Identify which cell holds the provided text, then report its (x, y) central coordinate. 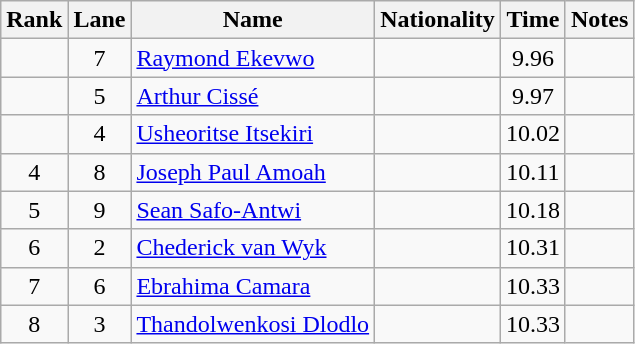
10.31 (532, 248)
Joseph Paul Amoah (253, 172)
Lane (100, 20)
10.18 (532, 210)
2 (100, 248)
Raymond Ekevwo (253, 58)
Arthur Cissé (253, 96)
Chederick van Wyk (253, 248)
Usheoritse Itsekiri (253, 134)
Notes (599, 20)
Rank (34, 20)
9 (100, 210)
Ebrahima Camara (253, 286)
9.97 (532, 96)
10.11 (532, 172)
Time (532, 20)
Sean Safo-Antwi (253, 210)
9.96 (532, 58)
Name (253, 20)
10.02 (532, 134)
Thandolwenkosi Dlodlo (253, 324)
3 (100, 324)
Nationality (438, 20)
